Search for the cell housing the specified text and yield its (x, y) center coordinate. 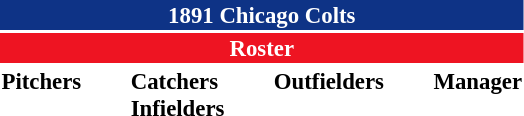
1891 Chicago Colts (262, 15)
Roster (262, 48)
